Return the (x, y) coordinate for the center point of the cell that contains the specified text.  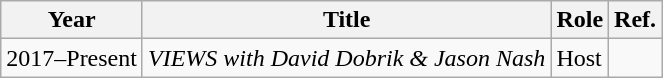
Host (580, 58)
Title (346, 20)
2017–Present (72, 58)
Ref. (636, 20)
Role (580, 20)
VIEWS with David Dobrik & Jason Nash (346, 58)
Year (72, 20)
